Identify which cell holds the provided text, then report its (x, y) central coordinate. 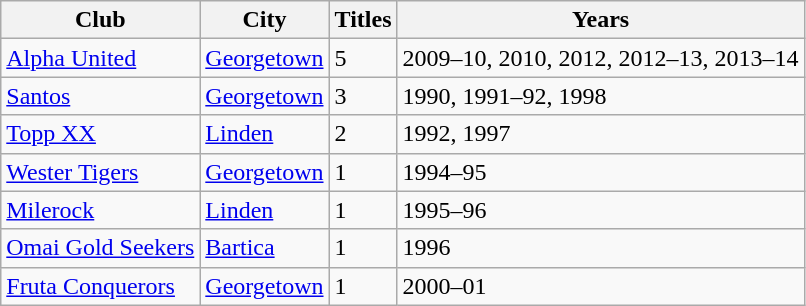
Alpha United (100, 58)
City (264, 20)
Years (600, 20)
Milerock (100, 210)
Santos (100, 96)
Omai Gold Seekers (100, 248)
1992, 1997 (600, 134)
Fruta Conquerors (100, 286)
Bartica (264, 248)
Topp XX (100, 134)
2 (363, 134)
2000–01 (600, 286)
1994–95 (600, 172)
2009–10, 2010, 2012, 2012–13, 2013–14 (600, 58)
1995–96 (600, 210)
5 (363, 58)
Titles (363, 20)
3 (363, 96)
1996 (600, 248)
Wester Tigers (100, 172)
Club (100, 20)
1990, 1991–92, 1998 (600, 96)
